Output the [X, Y] coordinate of the center of the cell containing the given text.  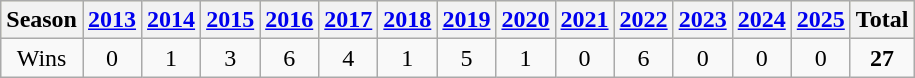
Total [882, 20]
5 [466, 58]
2015 [230, 20]
2016 [290, 20]
2019 [466, 20]
2020 [526, 20]
2023 [702, 20]
2025 [820, 20]
2017 [348, 20]
2021 [584, 20]
Season [42, 20]
2024 [762, 20]
3 [230, 58]
4 [348, 58]
2018 [408, 20]
Wins [42, 58]
2022 [644, 20]
27 [882, 58]
2013 [112, 20]
2014 [172, 20]
